Find where the given text appears and provide that cell's center as [X, Y] coordinate. 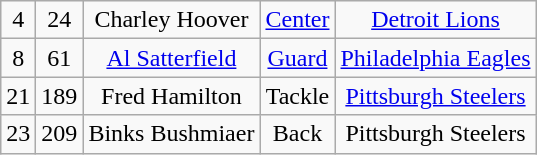
209 [60, 134]
23 [18, 134]
21 [18, 96]
Tackle [298, 96]
Detroit Lions [436, 20]
Philadelphia Eagles [436, 58]
8 [18, 58]
Back [298, 134]
Fred Hamilton [172, 96]
Al Satterfield [172, 58]
61 [60, 58]
189 [60, 96]
Center [298, 20]
Binks Bushmiaer [172, 134]
4 [18, 20]
24 [60, 20]
Guard [298, 58]
Charley Hoover [172, 20]
